Output the (x, y) coordinate of the center of the cell containing the given text.  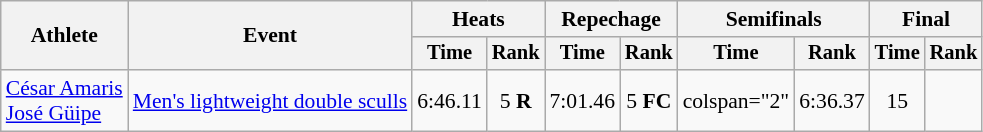
Athlete (64, 36)
15 (898, 100)
Heats (478, 19)
Semifinals (774, 19)
6:46.11 (450, 100)
5 FC (649, 100)
5 R (516, 100)
Men's lightweight double sculls (270, 100)
César AmarisJosé Güipe (64, 100)
6:36.37 (832, 100)
7:01.46 (582, 100)
Event (270, 36)
Repechage (610, 19)
Final (926, 19)
colspan="2" (736, 100)
